Provide the (x, y) coordinate of the cell's center where the given text is located.  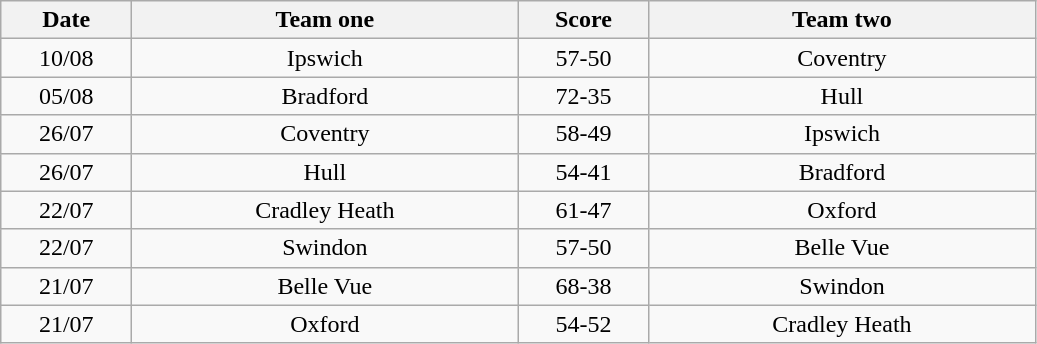
Team one (325, 20)
68-38 (584, 286)
Team two (842, 20)
05/08 (66, 96)
Score (584, 20)
61-47 (584, 210)
72-35 (584, 96)
54-52 (584, 324)
54-41 (584, 172)
Date (66, 20)
58-49 (584, 134)
10/08 (66, 58)
